Scan for the cell matching the given text and deliver its [X, Y] coordinate at center. 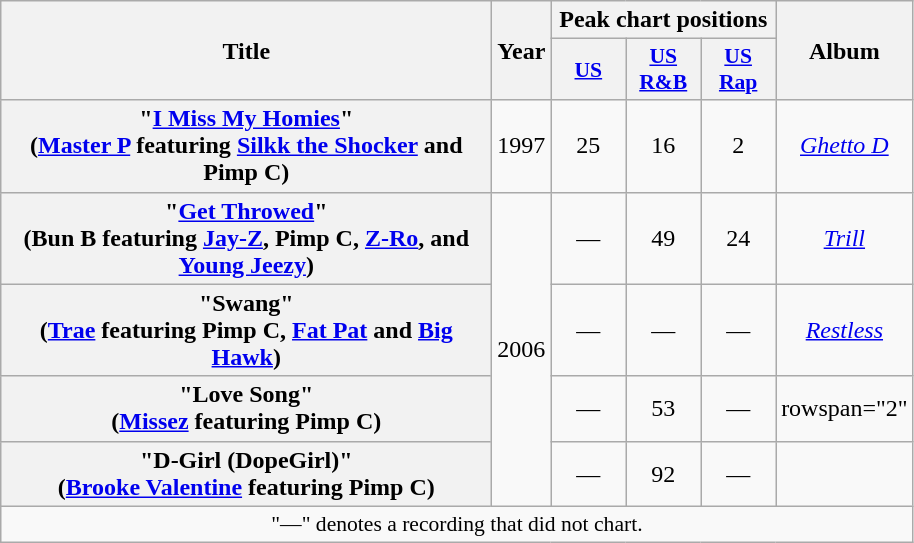
US R&B [664, 70]
Album [845, 50]
25 [588, 146]
US Rap [738, 70]
"D-Girl (DopeGirl)"(Brooke Valentine featuring Pimp C) [246, 474]
rowspan="2" [845, 408]
"—" denotes a recording that did not chart. [457, 524]
"Get Throwed"(Bun B featuring Jay-Z, Pimp C, Z-Ro, and Young Jeezy) [246, 238]
Restless [845, 330]
2 [738, 146]
Year [522, 50]
24 [738, 238]
"Swang"(Trae featuring Pimp C, Fat Pat and Big Hawk) [246, 330]
"I Miss My Homies"(Master P featuring Silkk the Shocker and Pimp C) [246, 146]
Title [246, 50]
92 [664, 474]
1997 [522, 146]
Trill [845, 238]
Ghetto D [845, 146]
16 [664, 146]
49 [664, 238]
"Love Song"(Missez featuring Pimp C) [246, 408]
2006 [522, 349]
53 [664, 408]
US [588, 70]
Peak chart positions [664, 20]
